Return (X, Y) of the center of cell containing provided text 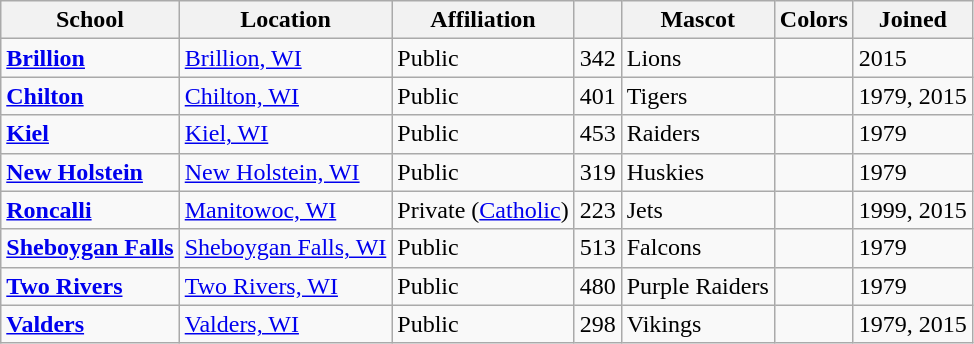
480 (598, 286)
New Holstein (90, 172)
Lions (698, 58)
Brillion (90, 58)
Two Rivers, WI (286, 286)
Jets (698, 210)
New Holstein, WI (286, 172)
Raiders (698, 134)
Manitowoc, WI (286, 210)
Valders, WI (286, 324)
Colors (814, 20)
223 (598, 210)
319 (598, 172)
Brillion, WI (286, 58)
Sheboygan Falls, WI (286, 248)
298 (598, 324)
Location (286, 20)
513 (598, 248)
Tigers (698, 96)
Purple Raiders (698, 286)
342 (598, 58)
Falcons (698, 248)
Huskies (698, 172)
Sheboygan Falls (90, 248)
Kiel (90, 134)
Vikings (698, 324)
1999, 2015 (912, 210)
Mascot (698, 20)
401 (598, 96)
Joined (912, 20)
Valders (90, 324)
Roncalli (90, 210)
Private (Catholic) (483, 210)
Two Rivers (90, 286)
453 (598, 134)
2015 (912, 58)
Affiliation (483, 20)
Kiel, WI (286, 134)
Chilton, WI (286, 96)
Chilton (90, 96)
School (90, 20)
